Identify which cell holds the provided text, then report its (x, y) central coordinate. 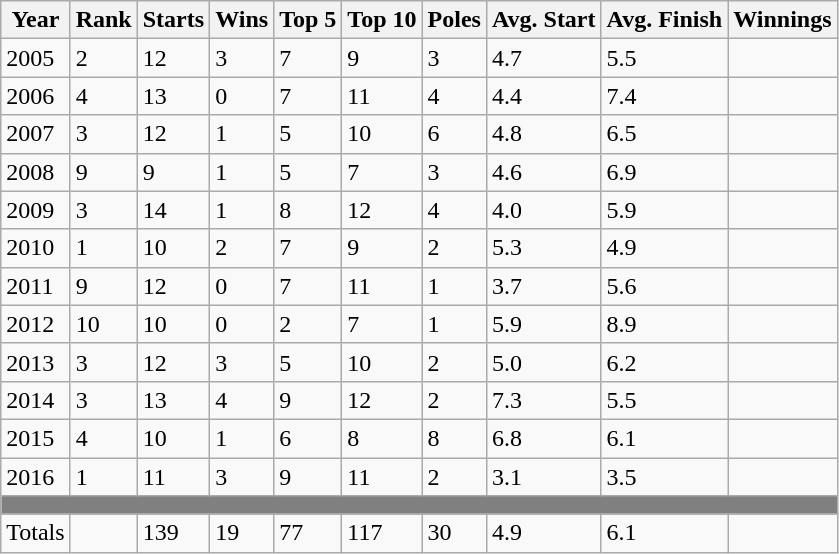
19 (242, 533)
6.9 (664, 172)
Totals (36, 533)
Rank (104, 20)
2012 (36, 324)
5.6 (664, 286)
6.2 (664, 362)
2006 (36, 96)
Year (36, 20)
139 (173, 533)
Top 5 (308, 20)
6.5 (664, 134)
2015 (36, 438)
2005 (36, 58)
Avg. Finish (664, 20)
117 (382, 533)
Poles (454, 20)
2011 (36, 286)
2016 (36, 477)
2009 (36, 210)
7.4 (664, 96)
Top 10 (382, 20)
Starts (173, 20)
5.3 (544, 248)
2013 (36, 362)
2010 (36, 248)
4.4 (544, 96)
30 (454, 533)
7.3 (544, 400)
4.8 (544, 134)
6.8 (544, 438)
2008 (36, 172)
77 (308, 533)
Winnings (782, 20)
2014 (36, 400)
Wins (242, 20)
14 (173, 210)
3.1 (544, 477)
Avg. Start (544, 20)
3.7 (544, 286)
4.6 (544, 172)
3.5 (664, 477)
4.7 (544, 58)
2007 (36, 134)
8.9 (664, 324)
4.0 (544, 210)
5.0 (544, 362)
